From the cell containing the given text, extract its center point as (x, y) coordinate. 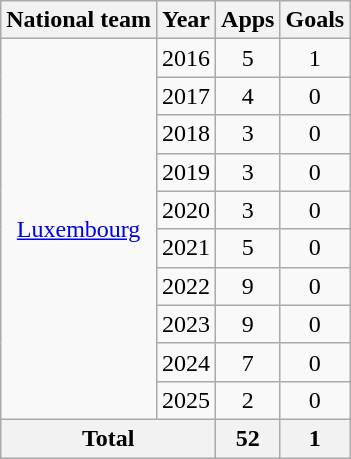
2020 (186, 210)
Year (186, 20)
Luxembourg (79, 230)
2025 (186, 400)
2023 (186, 324)
2016 (186, 58)
Total (108, 438)
4 (248, 96)
2017 (186, 96)
2021 (186, 248)
2019 (186, 172)
2018 (186, 134)
National team (79, 20)
7 (248, 362)
2024 (186, 362)
2022 (186, 286)
Goals (315, 20)
Apps (248, 20)
2 (248, 400)
52 (248, 438)
